Detect which cell encompasses the target text, then output its [x, y] center coordinate. 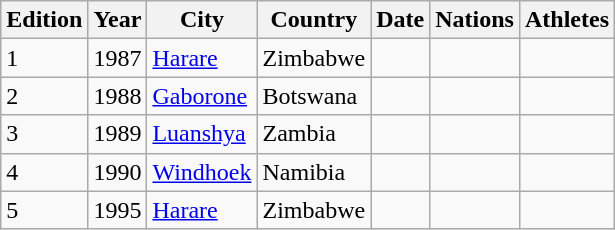
2 [44, 96]
Botswana [314, 96]
1987 [118, 58]
Year [118, 20]
Nations [475, 20]
5 [44, 210]
Windhoek [202, 172]
Country [314, 20]
City [202, 20]
Namibia [314, 172]
Date [400, 20]
3 [44, 134]
1989 [118, 134]
Luanshya [202, 134]
Zambia [314, 134]
1995 [118, 210]
4 [44, 172]
Edition [44, 20]
Gaborone [202, 96]
Athletes [566, 20]
1988 [118, 96]
1990 [118, 172]
1 [44, 58]
